Search for the cell housing the specified text and yield its (x, y) center coordinate. 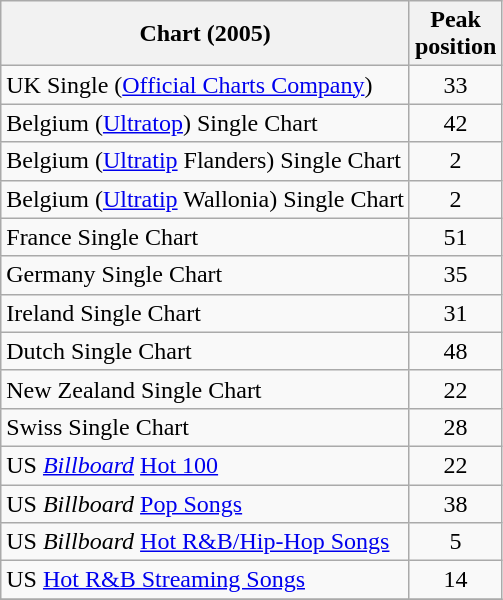
France Single Chart (206, 237)
33 (455, 85)
48 (455, 351)
US Hot R&B Streaming Songs (206, 580)
51 (455, 237)
Germany Single Chart (206, 275)
UK Single (Official Charts Company) (206, 85)
28 (455, 427)
Belgium (Ultratip Flanders) Single Chart (206, 161)
US Billboard Hot 100 (206, 465)
14 (455, 580)
Swiss Single Chart (206, 427)
5 (455, 542)
42 (455, 123)
31 (455, 313)
Dutch Single Chart (206, 351)
US Billboard Hot R&B/Hip-Hop Songs (206, 542)
35 (455, 275)
Belgium (Ultratop) Single Chart (206, 123)
Chart (2005) (206, 34)
Ireland Single Chart (206, 313)
US Billboard Pop Songs (206, 503)
38 (455, 503)
Belgium (Ultratip Wallonia) Single Chart (206, 199)
New Zealand Single Chart (206, 389)
Peakposition (455, 34)
